Extract the [X, Y] coordinate from the center of the cell holding the provided text.  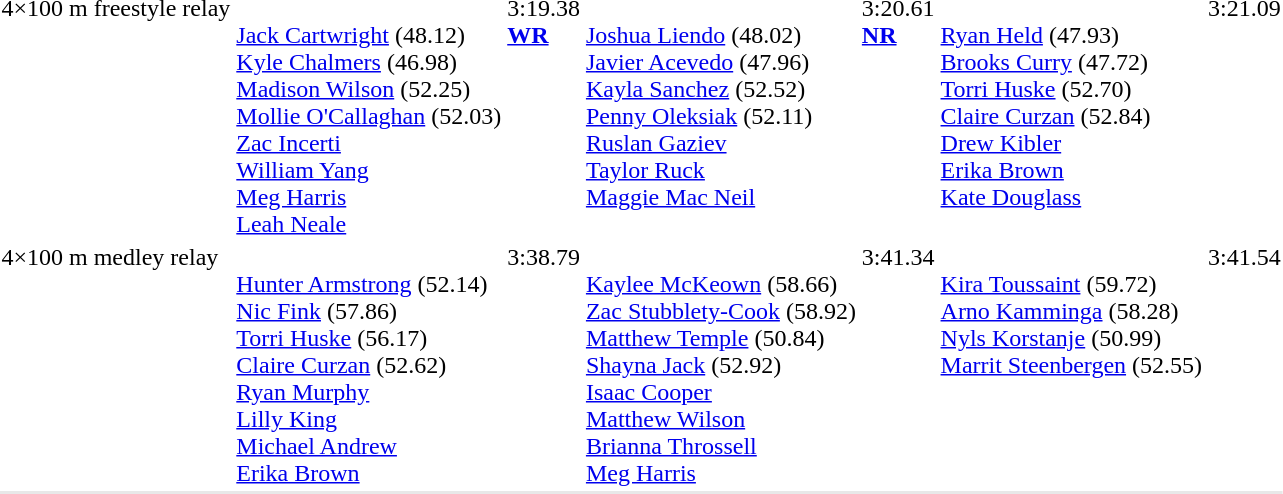
Hunter Armstrong (52.14)Nic Fink (57.86)Torri Huske (56.17)Claire Curzan (52.62)Ryan MurphyLilly KingMichael AndrewErika Brown [369, 365]
3:41.34 [898, 365]
4×100 m medley relay [116, 365]
3:38.79 [544, 365]
Kaylee McKeown (58.66)Zac Stubblety-Cook (58.92)Matthew Temple (50.84)Shayna Jack (52.92)Isaac CooperMatthew WilsonBrianna ThrossellMeg Harris [720, 365]
3:41.54 [1245, 365]
Kira Toussaint (59.72)Arno Kamminga (58.28)Nyls Korstanje (50.99)Marrit Steenbergen (52.55) [1071, 365]
